Return the (X, Y) coordinate for the center point of the cell that contains the specified text.  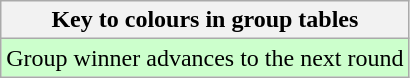
Key to colours in group tables (205, 20)
Group winner advances to the next round (205, 58)
